Find where the given text appears and provide that cell's center as [x, y] coordinate. 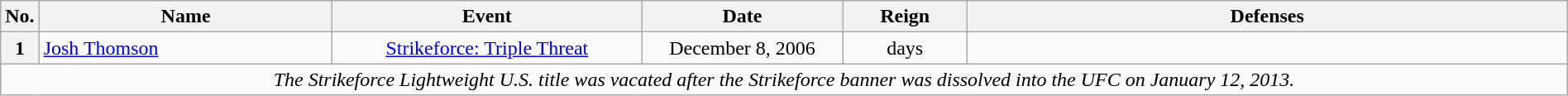
The Strikeforce Lightweight U.S. title was vacated after the Strikeforce banner was dissolved into the UFC on January 12, 2013. [784, 79]
Strikeforce: Triple Threat [487, 48]
December 8, 2006 [743, 48]
days [905, 48]
No. [20, 17]
Name [185, 17]
Date [743, 17]
Josh Thomson [185, 48]
Reign [905, 17]
Event [487, 17]
1 [20, 48]
Defenses [1267, 17]
